Determine the (X, Y) coordinate at the center of the cell enclosing the given text.  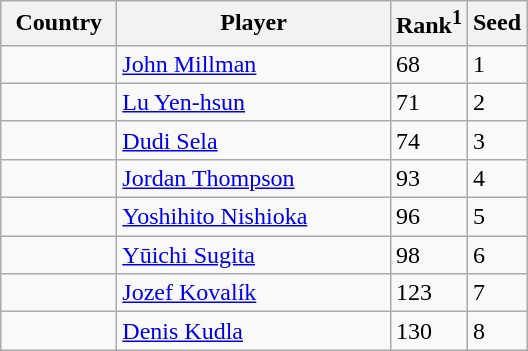
2 (496, 102)
Lu Yen-hsun (254, 102)
4 (496, 178)
1 (496, 64)
Jordan Thompson (254, 178)
98 (428, 255)
8 (496, 331)
5 (496, 217)
Yoshihito Nishioka (254, 217)
3 (496, 140)
Dudi Sela (254, 140)
Player (254, 24)
Yūichi Sugita (254, 255)
Seed (496, 24)
6 (496, 255)
68 (428, 64)
John Millman (254, 64)
93 (428, 178)
71 (428, 102)
Rank1 (428, 24)
130 (428, 331)
Country (59, 24)
7 (496, 293)
Jozef Kovalík (254, 293)
Denis Kudla (254, 331)
96 (428, 217)
74 (428, 140)
123 (428, 293)
